Scan for the cell matching the given text and deliver its [X, Y] coordinate at center. 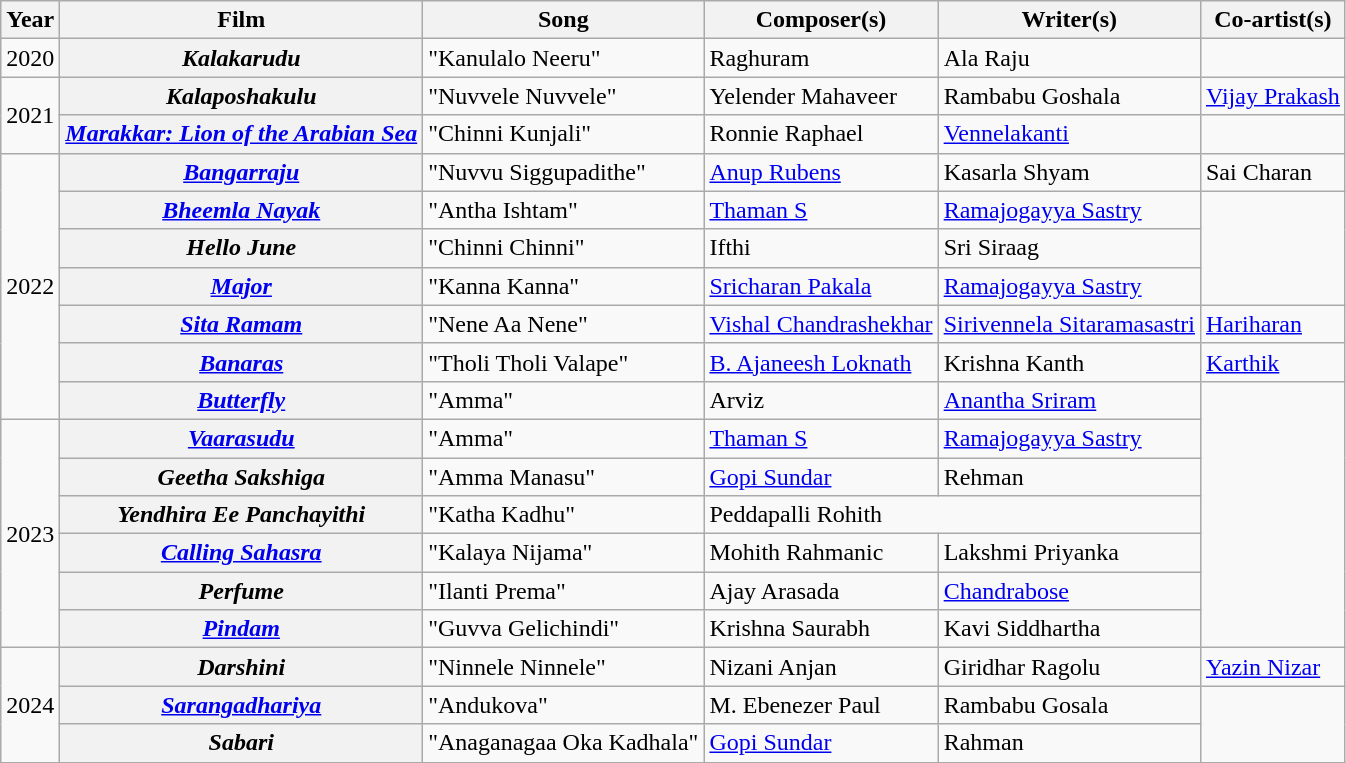
Banaras [242, 362]
Pindam [242, 629]
"Tholi Tholi Valape" [564, 362]
Krishna Kanth [1069, 362]
Ala Raju [1069, 58]
Film [242, 20]
Anantha Sriram [1069, 400]
Butterfly [242, 400]
Chandrabose [1069, 591]
Sri Siraag [1069, 248]
Composer(s) [821, 20]
Yelender Mahaveer [821, 96]
"Andukova" [564, 705]
Marakkar: Lion of the Arabian Sea [242, 134]
"Antha Ishtam" [564, 210]
Raghuram [821, 58]
Nizani Anjan [821, 667]
Hello June [242, 248]
"Ninnele Ninnele" [564, 667]
Peddapalli Rohith [952, 515]
Sricharan Pakala [821, 286]
Sai Charan [1272, 172]
"Ilanti Prema" [564, 591]
Sabari [242, 743]
Karthik [1272, 362]
Writer(s) [1069, 20]
Giridhar Ragolu [1069, 667]
Hariharan [1272, 324]
"Kanna Kanna" [564, 286]
Kavi Siddhartha [1069, 629]
Arviz [821, 400]
Major [242, 286]
"Chinni Kunjali" [564, 134]
Yazin Nizar [1272, 667]
2024 [30, 705]
Ifthi [821, 248]
Mohith Rahmanic [821, 553]
Bheemla Nayak [242, 210]
2022 [30, 286]
Co-artist(s) [1272, 20]
Perfume [242, 591]
Kalakarudu [242, 58]
Year [30, 20]
"Amma Manasu" [564, 477]
2023 [30, 533]
"Katha Kadhu" [564, 515]
"Nene Aa Nene" [564, 324]
2020 [30, 58]
Sarangadhariya [242, 705]
Ajay Arasada [821, 591]
Vijay Prakash [1272, 96]
"Kalaya Nijama" [564, 553]
Rahman [1069, 743]
Song [564, 20]
Kasarla Shyam [1069, 172]
"Anaganagaa Oka Kadhala" [564, 743]
"Chinni Chinni" [564, 248]
Rambabu Goshala [1069, 96]
"Nuvvu Siggupadithe" [564, 172]
Sirivennela Sitaramasastri [1069, 324]
Rehman [1069, 477]
"Nuvvele Nuvvele" [564, 96]
Calling Sahasra [242, 553]
Kalaposhakulu [242, 96]
Vishal Chandrashekhar [821, 324]
Yendhira Ee Panchayithi [242, 515]
Darshini [242, 667]
Sita Ramam [242, 324]
2021 [30, 115]
Bangarraju [242, 172]
Ronnie Raphael [821, 134]
Rambabu Gosala [1069, 705]
"Kanulalo Neeru" [564, 58]
Vaarasudu [242, 438]
Lakshmi Priyanka [1069, 553]
M. Ebenezer Paul [821, 705]
Vennelakanti [1069, 134]
Geetha Sakshiga [242, 477]
Anup Rubens [821, 172]
B. Ajaneesh Loknath [821, 362]
"Guvva Gelichindi" [564, 629]
Krishna Saurabh [821, 629]
